Output the [X, Y] coordinate of the center of the cell containing the given text.  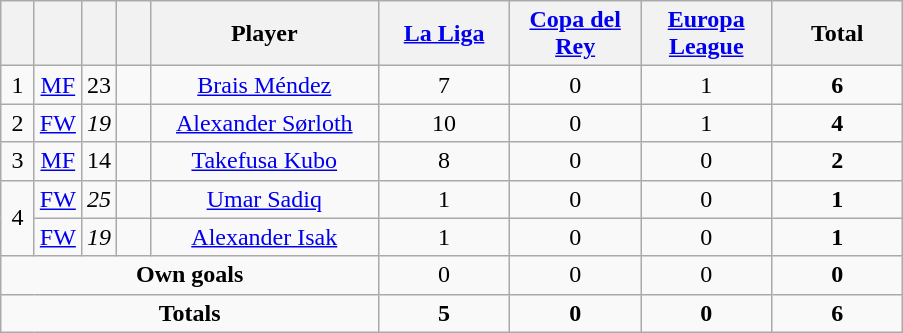
Umar Sadiq [264, 199]
Copa del Rey [576, 34]
10 [444, 123]
Total [838, 34]
14 [98, 161]
Alexander Sørloth [264, 123]
Player [264, 34]
3 [18, 161]
La Liga [444, 34]
23 [98, 85]
Brais Méndez [264, 85]
25 [98, 199]
Alexander Isak [264, 237]
Own goals [190, 275]
Takefusa Kubo [264, 161]
8 [444, 161]
Europa League [706, 34]
5 [444, 313]
Totals [190, 313]
7 [444, 85]
